Search for the cell housing the specified text and yield its (x, y) center coordinate. 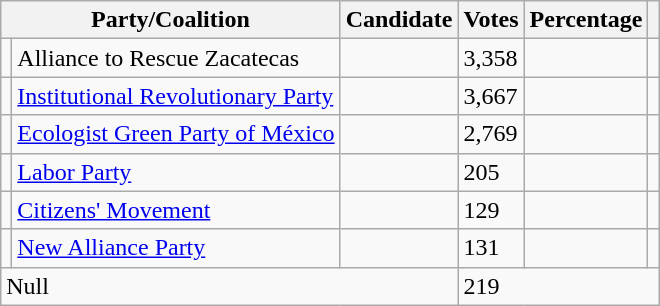
Null (230, 286)
3,667 (491, 96)
Percentage (586, 20)
New Alliance Party (176, 248)
3,358 (491, 58)
Institutional Revolutionary Party (176, 96)
219 (558, 286)
205 (491, 172)
2,769 (491, 134)
Party/Coalition (170, 20)
Labor Party (176, 172)
129 (491, 210)
Citizens' Movement (176, 210)
Candidate (399, 20)
Ecologist Green Party of México (176, 134)
Votes (491, 20)
131 (491, 248)
Alliance to Rescue Zacatecas (176, 58)
